Find where the given text appears and provide that cell's center as (x, y) coordinate. 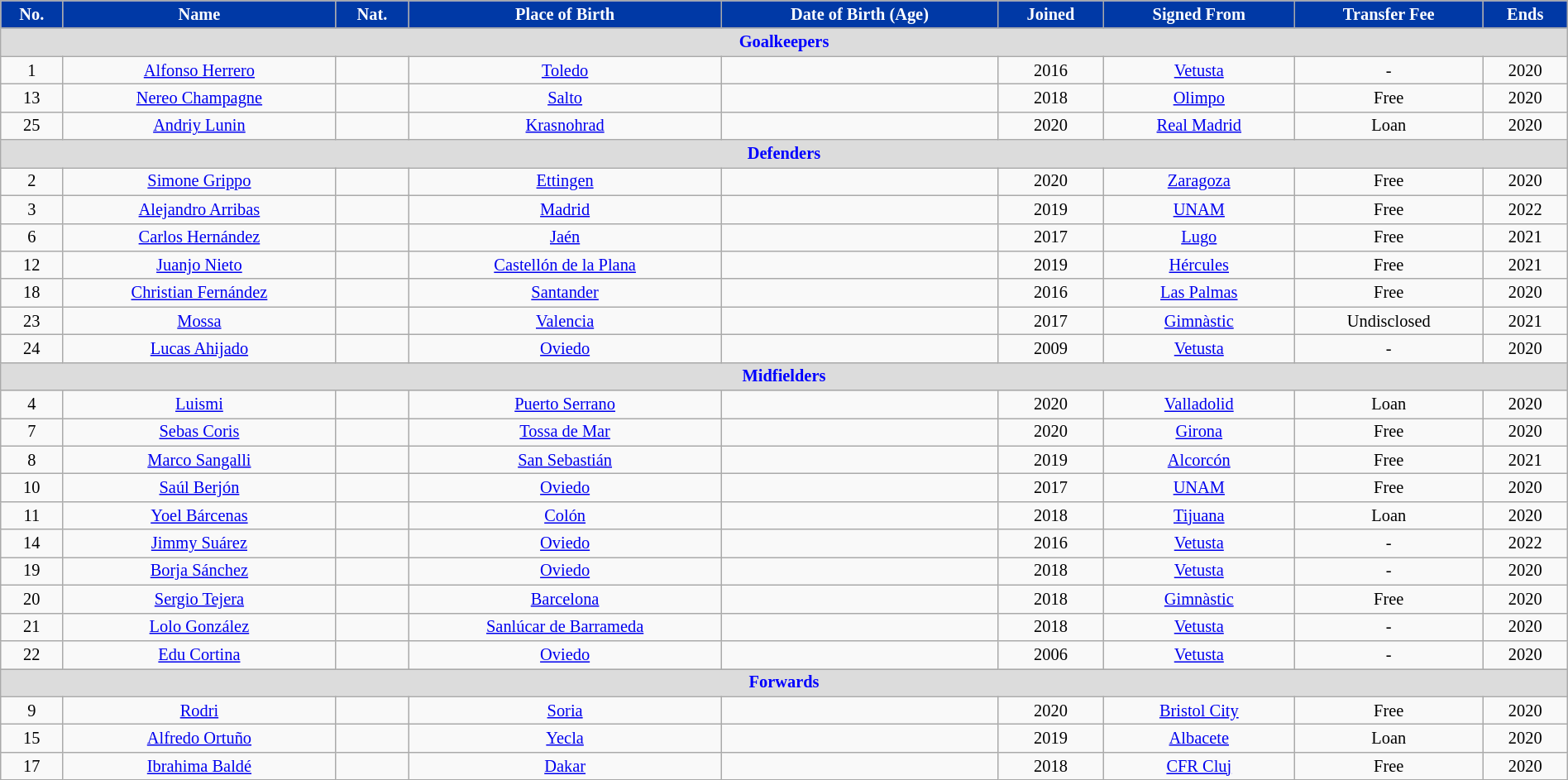
Lolo González (199, 627)
Joined (1051, 14)
Rodri (199, 711)
2009 (1051, 348)
Madrid (565, 209)
Castellón de la Plana (565, 265)
12 (31, 265)
Salto (565, 98)
Hércules (1199, 265)
Sebas Coris (199, 432)
Alfredo Ortuño (199, 738)
Dakar (565, 766)
Edu Cortina (199, 654)
Carlos Hernández (199, 237)
Transfer Fee (1389, 14)
Juanjo Nieto (199, 265)
Signed From (1199, 14)
24 (31, 348)
Marco Sangalli (199, 460)
1 (31, 70)
Yecla (565, 738)
7 (31, 432)
Ibrahima Baldé (199, 766)
17 (31, 766)
Real Madrid (1199, 126)
21 (31, 627)
2006 (1051, 654)
15 (31, 738)
Santander (565, 293)
3 (31, 209)
22 (31, 654)
Christian Fernández (199, 293)
Forwards (784, 682)
8 (31, 460)
6 (31, 237)
Saúl Berjón (199, 487)
Colón (565, 515)
Place of Birth (565, 14)
Puerto Serrano (565, 404)
11 (31, 515)
Toledo (565, 70)
Date of Birth (Age) (859, 14)
Alfonso Herrero (199, 70)
Girona (1199, 432)
Undisclosed (1389, 321)
Nat. (372, 14)
25 (31, 126)
Barcelona (565, 599)
Olimpo (1199, 98)
Mossa (199, 321)
4 (31, 404)
Zaragoza (1199, 181)
19 (31, 571)
No. (31, 14)
Bristol City (1199, 711)
Ends (1525, 14)
Soria (565, 711)
Alejandro Arribas (199, 209)
CFR Cluj (1199, 766)
Lucas Ahijado (199, 348)
2 (31, 181)
20 (31, 599)
Midfielders (784, 376)
9 (31, 711)
14 (31, 543)
Jimmy Suárez (199, 543)
Lugo (1199, 237)
Valencia (565, 321)
Jaén (565, 237)
Andriy Lunin (199, 126)
Yoel Bárcenas (199, 515)
Goalkeepers (784, 42)
Albacete (1199, 738)
Nereo Champagne (199, 98)
Tossa de Mar (565, 432)
Borja Sánchez (199, 571)
18 (31, 293)
Sergio Tejera (199, 599)
Las Palmas (1199, 293)
Ettingen (565, 181)
Sanlúcar de Barrameda (565, 627)
Defenders (784, 154)
Name (199, 14)
Krasnohrad (565, 126)
13 (31, 98)
23 (31, 321)
San Sebastián (565, 460)
Luismi (199, 404)
Tijuana (1199, 515)
Valladolid (1199, 404)
Simone Grippo (199, 181)
10 (31, 487)
Alcorcón (1199, 460)
